Return (x, y) of the center of cell containing provided text 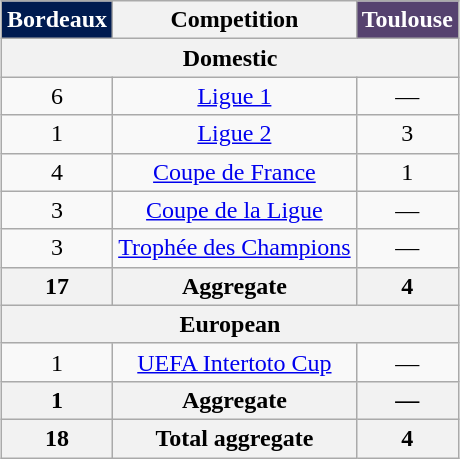
Bordeaux (58, 20)
European (230, 324)
Total aggregate (235, 438)
Coupe de France (235, 172)
UEFA Intertoto Cup (235, 362)
6 (58, 96)
Competition (235, 20)
Ligue 1 (235, 96)
Domestic (230, 58)
17 (58, 286)
Trophée des Champions (235, 248)
Coupe de la Ligue (235, 210)
18 (58, 438)
Ligue 2 (235, 134)
Toulouse (407, 20)
